Return [x, y] of the center of cell containing provided text 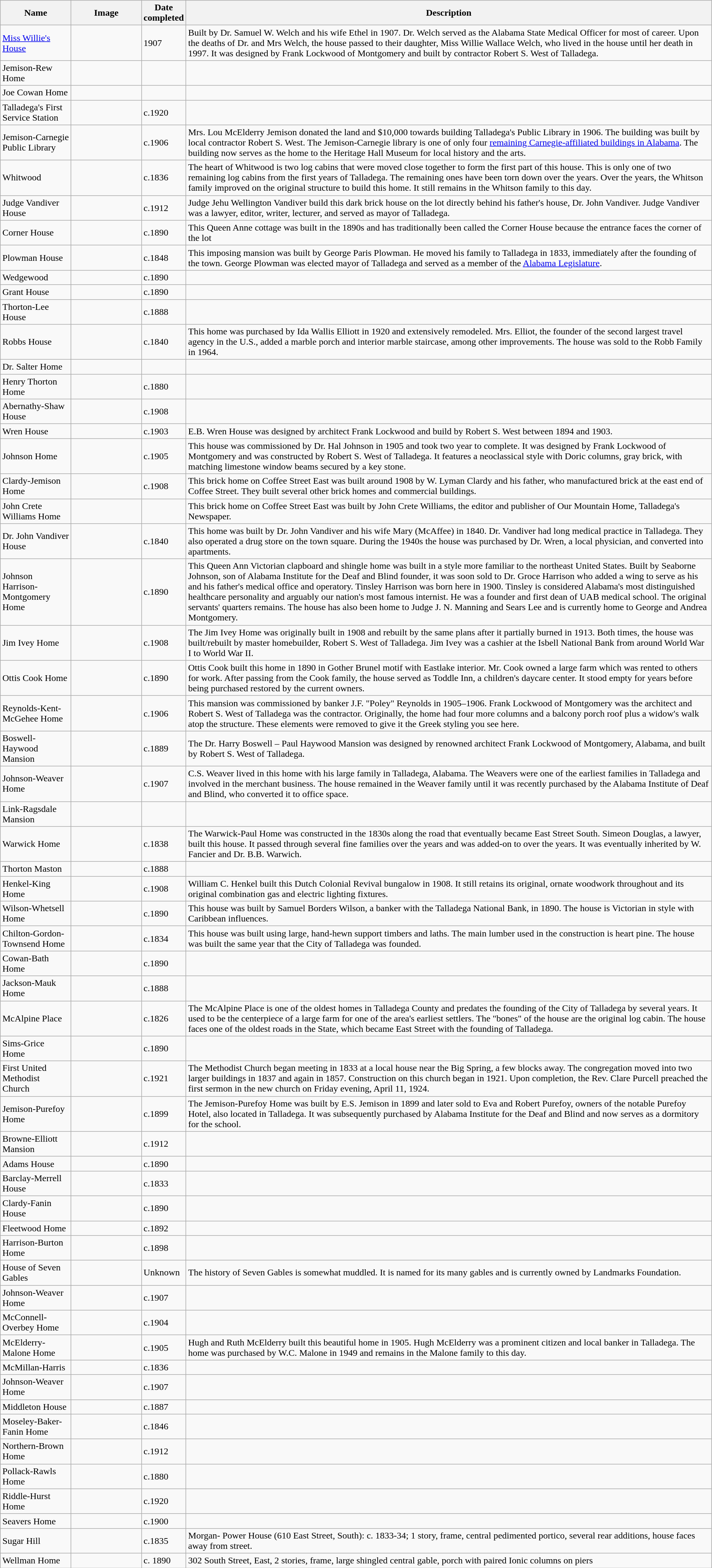
c. 1890 [164, 1560]
Robbs House [36, 342]
Dr. Salter Home [36, 367]
Johnson Home [36, 456]
Wren House [36, 431]
Wilson-Whetsell Home [36, 914]
First United Methodist Church [36, 1079]
Jemison-Carnegie Public Library [36, 142]
The history of Seven Gables is somewhat muddled. It is named for its many gables and is currently owned by Landmarks Foundation. [449, 1273]
Link-Ragsdale Mansion [36, 813]
Jemison-Purefoy Home [36, 1114]
c.1838 [164, 844]
Warwick Home [36, 844]
c.1848 [164, 257]
Miss Willie's House [36, 43]
c.1834 [164, 938]
1907 [164, 43]
Image [106, 13]
Sims-Grice Home [36, 1049]
Name [36, 13]
McElderry-Malone Home [36, 1347]
Wellman Home [36, 1560]
Harrison-Burton Home [36, 1248]
Jackson-Mauk Home [36, 988]
Thorton Maston [36, 869]
Cowan-Bath Home [36, 964]
Northern-Brown Home [36, 1452]
c.1899 [164, 1114]
Dr. John Vandiver House [36, 541]
c.1833 [164, 1183]
Barclay-Merrell House [36, 1183]
Judge Vandiver House [36, 208]
Browne-Elliott Mansion [36, 1144]
John Crete Williams Home [36, 511]
McAlpine Place [36, 1018]
Abernathy-Shaw House [36, 411]
Henkel-King Home [36, 889]
Jim Ivey Home [36, 643]
c.1835 [164, 1540]
Whitwood [36, 178]
Ottis Cook Home [36, 678]
McMillan-Harris [36, 1367]
Wedgewood [36, 277]
Fleetwood Home [36, 1228]
Moseley-Baker-Fanin Home [36, 1426]
c.1846 [164, 1426]
c.1903 [164, 431]
Grant House [36, 292]
Riddle-Hurst Home [36, 1501]
Pollack-Rawls Home [36, 1476]
c.1892 [164, 1228]
House of Seven Gables [36, 1273]
c.1904 [164, 1323]
Unknown [164, 1273]
McConnell-Overbey Home [36, 1323]
E.B. Wren House was designed by architect Frank Lockwood and build by Robert S. West between 1894 and 1903. [449, 431]
Adams House [36, 1164]
Corner House [36, 233]
Clardy-Fanin House [36, 1208]
Jemison-Rew Home [36, 73]
Talladega's First Service Station [36, 113]
Middleton House [36, 1407]
c.1887 [164, 1407]
302 South Street, East, 2 stories, frame, large shingled central gable, porch with paired Ionic columns on piers [449, 1560]
Description [449, 13]
This brick home on Coffee Street East was built by John Crete Williams, the editor and publisher of Our Mountain Home, Talladega's Newspaper. [449, 511]
Clardy-Jemison Home [36, 486]
Sugar Hill [36, 1540]
c.1826 [164, 1018]
c.1900 [164, 1521]
Joe Cowan Home [36, 93]
c.1898 [164, 1248]
Henry Thorton Home [36, 387]
This Queen Anne cottage was built in the 1890s and has traditionally been called the Corner House because the entrance faces the corner of the lot [449, 233]
Seavers Home [36, 1521]
Thorton-Lee House [36, 312]
c.1921 [164, 1079]
Boswell-Haywood Mansion [36, 748]
Date completed [164, 13]
Chilton-Gordon-Townsend Home [36, 938]
Plowman House [36, 257]
c.1889 [164, 748]
Reynolds-Kent-McGehee Home [36, 713]
Johnson Harrison-Montgomery Home [36, 592]
